Locate the cell with the specified text and output its (X, Y) center coordinate. 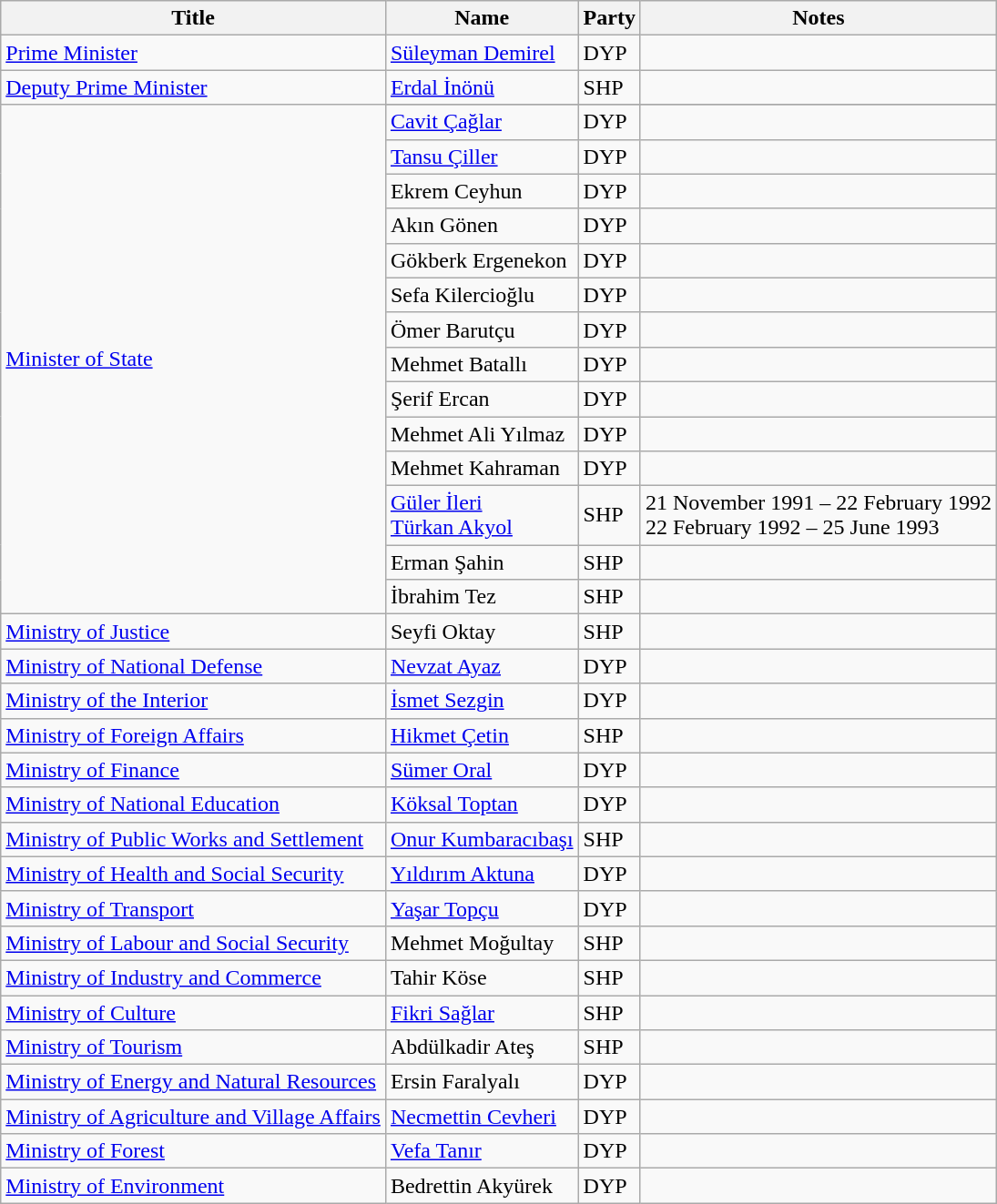
Ministry of the Interior (193, 701)
Hikmet Çetin (482, 735)
Prime Minister (193, 53)
İbrahim Tez (482, 597)
Sefa Kilercioğlu (482, 295)
Ministry of Industry and Commerce (193, 977)
Gökberk Ergenekon (482, 260)
Minister of State (193, 359)
Cavit Çağlar (482, 122)
Ministry of Finance (193, 770)
Mehmet Ali Yılmaz (482, 434)
Tahir Köse (482, 977)
İsmet Sezgin (482, 701)
Mehmet Moğultay (482, 943)
21 November 1991 – 22 February 199222 February 1992 – 25 June 1993 (818, 515)
Notes (818, 18)
Sümer Oral (482, 770)
Abdülkadir Ateş (482, 1047)
Fikri Sağlar (482, 1013)
Party (609, 18)
Mehmet Kahraman (482, 469)
Ministry of Energy and Natural Resources (193, 1082)
Erman Şahin (482, 562)
Güler İleriTürkan Akyol (482, 515)
Ministry of Forest (193, 1151)
Ministry of Labour and Social Security (193, 943)
Tansu Çiller (482, 157)
Necmettin Cevheri (482, 1117)
Yıldırım Aktuna (482, 874)
Ministry of National Education (193, 804)
Title (193, 18)
Ministry of Culture (193, 1013)
Köksal Toptan (482, 804)
Akın Gönen (482, 226)
Ministry of Tourism (193, 1047)
Nevzat Ayaz (482, 666)
Süleyman Demirel (482, 53)
Ministry of Transport (193, 908)
Mehmet Batallı (482, 364)
Seyfi Oktay (482, 632)
Ömer Barutçu (482, 329)
Ministry of Justice (193, 632)
Ministry of Public Works and Settlement (193, 839)
Ministry of Environment (193, 1186)
Ministry of Health and Social Security (193, 874)
Vefa Tanır (482, 1151)
Ministry of Agriculture and Village Affairs (193, 1117)
Deputy Prime Minister (193, 87)
Ministry of Foreign Affairs (193, 735)
Bedrettin Akyürek (482, 1186)
Ersin Faralyalı (482, 1082)
Erdal İnönü (482, 87)
Ekrem Ceyhun (482, 191)
Yaşar Topçu (482, 908)
Name (482, 18)
Onur Kumbaracıbaşı (482, 839)
Şerif Ercan (482, 399)
Ministry of National Defense (193, 666)
